Return [X, Y] of the center of cell containing provided text 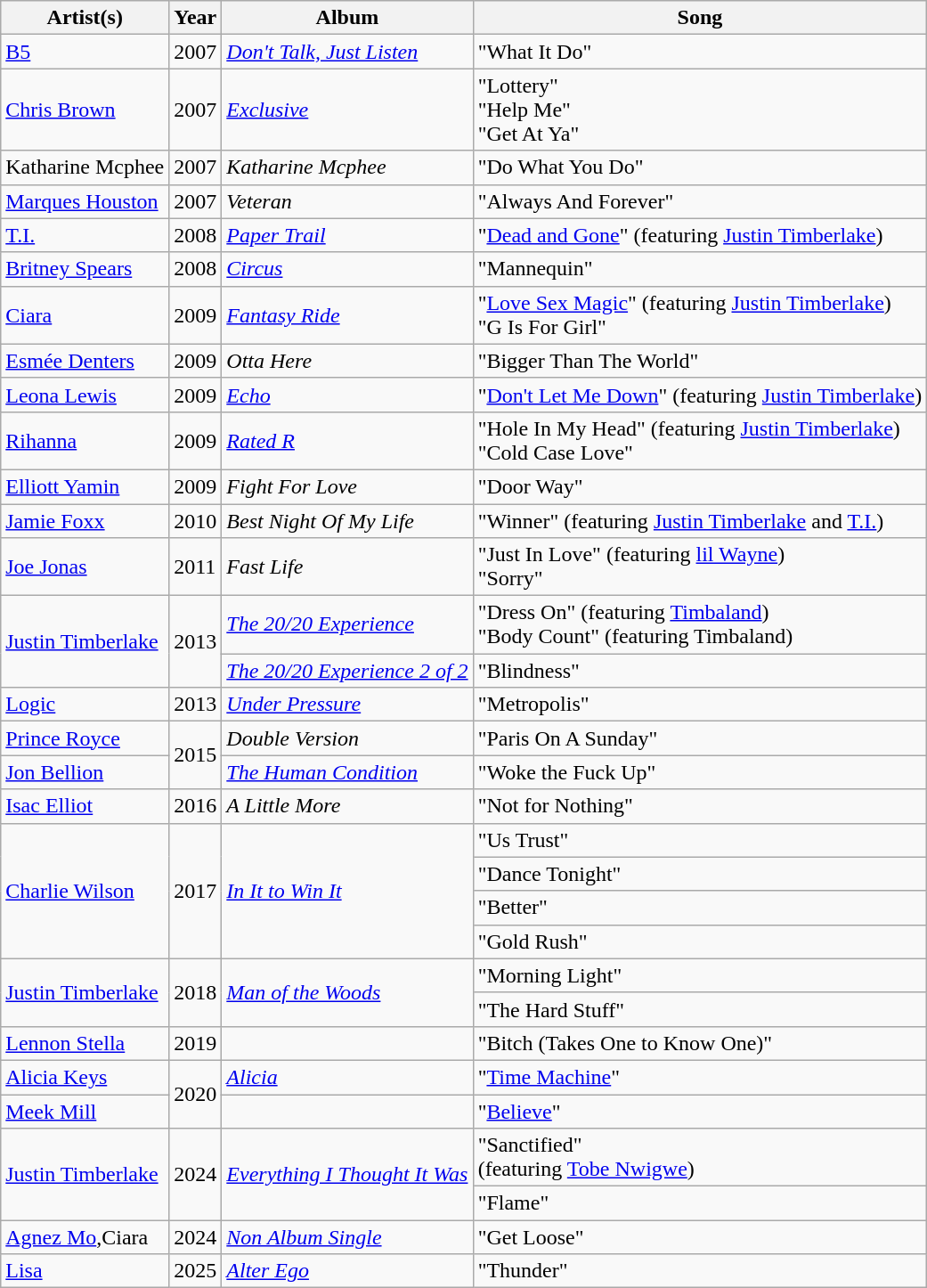
Chris Brown [85, 110]
Non Album Single [347, 1237]
Rated R [347, 440]
Exclusive [347, 110]
"Door Way" [700, 486]
"Mannequin" [700, 269]
Fantasy Ride [347, 315]
Don't Talk, Just Listen [347, 52]
Meek Mill [85, 1111]
Alicia Keys [85, 1077]
Lennon Stella [85, 1043]
"Bitch (Takes One to Know One)" [700, 1043]
Lisa [85, 1271]
B5 [85, 52]
"Lottery""Help Me""Get At Ya" [700, 110]
2011 [196, 567]
Agnez Mo,Ciara [85, 1237]
"Better" [700, 908]
Veteran [347, 201]
Prince Royce [85, 738]
"Morning Light" [700, 975]
"Not for Nothing" [700, 806]
Esmée Denters [85, 361]
T.I. [85, 235]
Marques Houston [85, 201]
"Paris On A Sunday" [700, 738]
Fight For Love [347, 486]
"Dress On" (featuring Timbaland)"Body Count" (featuring Timbaland) [700, 625]
"Winner" (featuring Justin Timberlake and T.I.) [700, 521]
In It to Win It [347, 891]
"Believe" [700, 1111]
Rihanna [85, 440]
Best Night Of My Life [347, 521]
2018 [196, 992]
The 20/20 Experience 2 of 2 [347, 671]
A Little More [347, 806]
2025 [196, 1271]
"Flame" [700, 1203]
Under Pressure [347, 705]
"Bigger Than The World" [700, 361]
Alicia [347, 1077]
Ciara [85, 315]
"Gold Rush" [700, 942]
Joe Jonas [85, 567]
"What It Do" [700, 52]
"Do What You Do" [700, 167]
The 20/20 Experience [347, 625]
Jamie Foxx [85, 521]
Otta Here [347, 361]
"Blindness" [700, 671]
Everything I Thought It Was [347, 1174]
"Dance Tonight" [700, 874]
"Dead and Gone" (featuring Justin Timberlake) [700, 235]
2020 [196, 1094]
"Time Machine" [700, 1077]
Isac Elliot [85, 806]
The Human Condition [347, 772]
Man of the Woods [347, 992]
"Just In Love" (featuring lil Wayne)"Sorry" [700, 567]
2010 [196, 521]
Jon Bellion [85, 772]
Alter Ego [347, 1271]
2019 [196, 1043]
"Metropolis" [700, 705]
Britney Spears [85, 269]
"Hole In My Head" (featuring Justin Timberlake)"Cold Case Love" [700, 440]
Song [700, 18]
"Sanctified"(featuring Tobe Nwigwe) [700, 1158]
Elliott Yamin [85, 486]
Year [196, 18]
2016 [196, 806]
Charlie Wilson [85, 891]
Echo [347, 395]
"Don't Let Me Down" (featuring Justin Timberlake) [700, 395]
2015 [196, 755]
Fast Life [347, 567]
"Always And Forever" [700, 201]
Logic [85, 705]
"Woke the Fuck Up" [700, 772]
"The Hard Stuff" [700, 1009]
Album [347, 18]
Circus [347, 269]
2017 [196, 891]
Leona Lewis [85, 395]
"Us Trust" [700, 840]
"Get Loose" [700, 1237]
Paper Trail [347, 235]
Double Version [347, 738]
"Love Sex Magic" (featuring Justin Timberlake)"G Is For Girl" [700, 315]
"Thunder" [700, 1271]
Artist(s) [85, 18]
